Return (X, Y) of the center of cell containing provided text 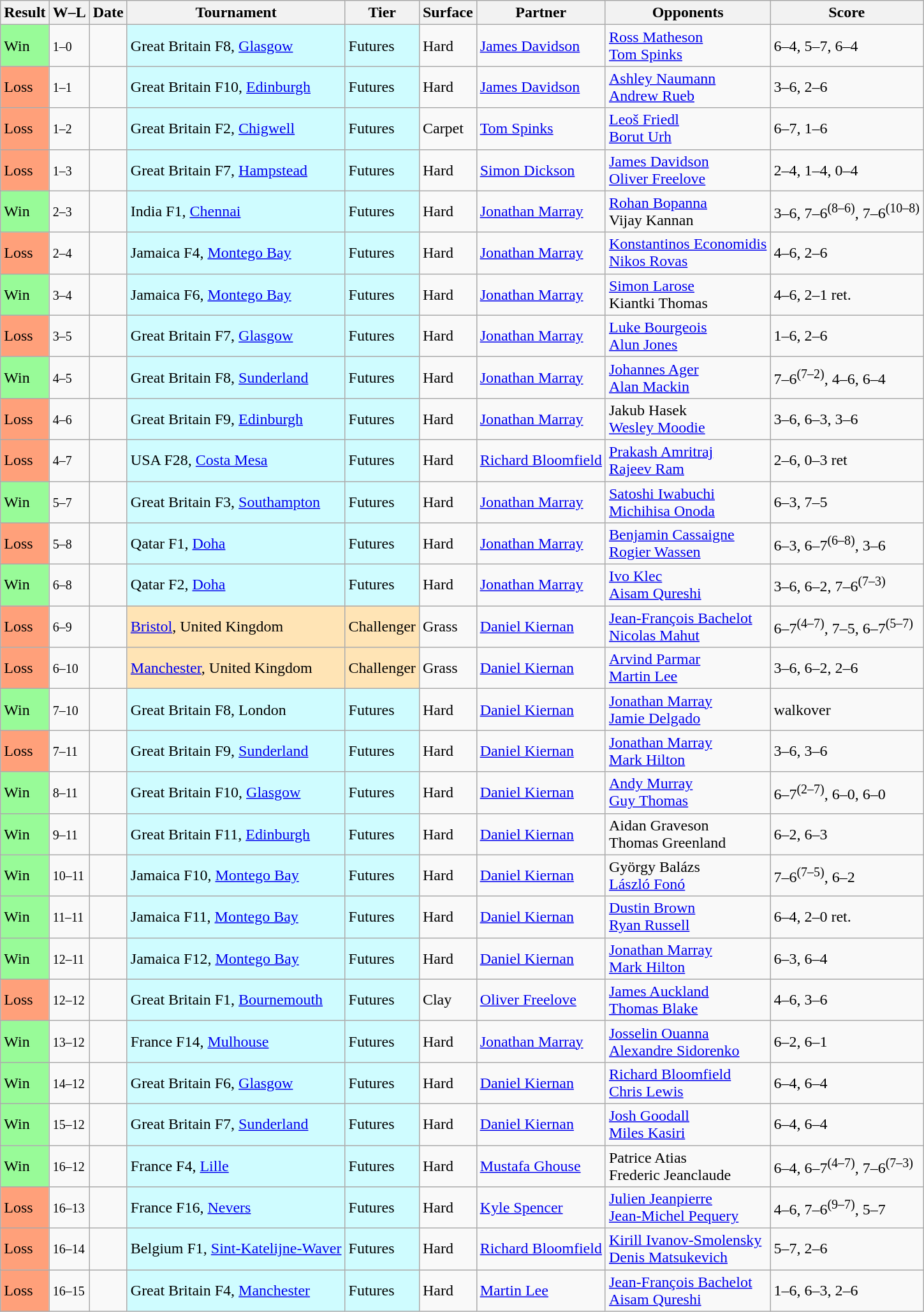
Tournament (236, 13)
Patrice Atias Frederic Jeanclaude (687, 1166)
Jamaica F11, Montego Bay (236, 917)
6–7, 1–6 (847, 129)
Aidan Graveson Thomas Greenland (687, 834)
Great Britain F2, Chigwell (236, 129)
Great Britain F11, Edinburgh (236, 834)
2–6, 0–3 ret (847, 461)
3–6, 2–6 (847, 87)
Tom Spinks (541, 129)
6–9 (69, 626)
7–11 (69, 751)
1–1 (69, 87)
Great Britain F7, Glasgow (236, 335)
France F14, Mulhouse (236, 1041)
Great Britain F9, Edinburgh (236, 418)
Qatar F2, Doha (236, 586)
Surface (448, 13)
8–11 (69, 792)
Great Britain F8, Glasgow (236, 46)
Simon Dickson (541, 170)
2–4, 1–4, 0–4 (847, 170)
Great Britain F9, Sunderland (236, 751)
Carpet (448, 129)
USA F28, Costa Mesa (236, 461)
6–8 (69, 586)
3–6, 6–2, 7–6(7–3) (847, 586)
Date (108, 13)
Benjamin Cassaigne Rogier Wassen (687, 543)
Result (25, 13)
2–3 (69, 212)
Leoš Friedl Borut Urh (687, 129)
walkover (847, 709)
Great Britain F3, Southampton (236, 501)
Simon Larose Kiantki Thomas (687, 295)
Great Britain F1, Bournemouth (236, 1000)
Luke Bourgeois Alun Jones (687, 335)
3–4 (69, 295)
Rohan Bopanna Vijay Kannan (687, 212)
Andy Murray Guy Thomas (687, 792)
Jakub Hasek Wesley Moodie (687, 418)
5–8 (69, 543)
Kyle Spencer (541, 1208)
Jean-François Bachelot Nicolas Mahut (687, 626)
Richard Bloomfield Chris Lewis (687, 1083)
Great Britain F10, Edinburgh (236, 87)
6–4, 2–0 ret. (847, 917)
Oliver Freelove (541, 1000)
3–6, 7–6(8–6), 7–6(10–8) (847, 212)
5–7 (69, 501)
Great Britain F7, Sunderland (236, 1124)
4–6, 2–1 ret. (847, 295)
Jamaica F6, Montego Bay (236, 295)
Great Britain F6, Glasgow (236, 1083)
Great Britain F7, Hampstead (236, 170)
1–6, 6–3, 2–6 (847, 1291)
Tier (382, 13)
Prakash Amritraj Rajeev Ram (687, 461)
Manchester, United Kingdom (236, 668)
France F16, Nevers (236, 1208)
Satoshi Iwabuchi Michihisa Onoda (687, 501)
Jamaica F12, Montego Bay (236, 958)
6–7(2–7), 6–0, 6–0 (847, 792)
4–6, 2–6 (847, 253)
16–14 (69, 1249)
Score (847, 13)
Great Britain F4, Manchester (236, 1291)
3–6, 6–2, 2–6 (847, 668)
15–12 (69, 1124)
3–5 (69, 335)
6–4, 6–7(4–7), 7–6(7–3) (847, 1166)
12–11 (69, 958)
Josselin Ouanna Alexandre Sidorenko (687, 1041)
1–3 (69, 170)
Clay (448, 1000)
14–12 (69, 1083)
10–11 (69, 875)
Jean-François Bachelot Aisam Qureshi (687, 1291)
6–4, 5–7, 6–4 (847, 46)
16–13 (69, 1208)
9–11 (69, 834)
India F1, Chennai (236, 212)
16–12 (69, 1166)
Great Britain F10, Glasgow (236, 792)
7–6(7–2), 4–6, 6–4 (847, 378)
4–7 (69, 461)
6–2, 6–1 (847, 1041)
4–6, 7–6(9–7), 5–7 (847, 1208)
6–7(4–7), 7–5, 6–7(5–7) (847, 626)
James Davidson Oliver Freelove (687, 170)
6–3, 6–7(6–8), 3–6 (847, 543)
2–4 (69, 253)
W–L (69, 13)
3–6, 6–3, 3–6 (847, 418)
Qatar F1, Doha (236, 543)
1–0 (69, 46)
4–6 (69, 418)
12–12 (69, 1000)
6–10 (69, 668)
France F4, Lille (236, 1166)
Jamaica F10, Montego Bay (236, 875)
11–11 (69, 917)
3–6, 3–6 (847, 751)
Ivo Klec Aisam Qureshi (687, 586)
Josh Goodall Miles Kasiri (687, 1124)
Great Britain F8, Sunderland (236, 378)
Partner (541, 13)
1–6, 2–6 (847, 335)
Ashley Naumann Andrew Rueb (687, 87)
Mustafa Ghouse (541, 1166)
James Auckland Thomas Blake (687, 1000)
Johannes Ager Alan Mackin (687, 378)
Arvind Parmar Martin Lee (687, 668)
Dustin Brown Ryan Russell (687, 917)
Bristol, United Kingdom (236, 626)
7–10 (69, 709)
6–3, 6–4 (847, 958)
7–6(7–5), 6–2 (847, 875)
Belgium F1, Sint-Katelijne-Waver (236, 1249)
Jamaica F4, Montego Bay (236, 253)
16–15 (69, 1291)
Great Britain F8, London (236, 709)
5–7, 2–6 (847, 1249)
6–3, 7–5 (847, 501)
13–12 (69, 1041)
1–2 (69, 129)
6–2, 6–3 (847, 834)
Konstantinos Economidis Nikos Rovas (687, 253)
4–6, 3–6 (847, 1000)
Ross Matheson Tom Spinks (687, 46)
Opponents (687, 13)
4–5 (69, 378)
György Balázs László Fonó (687, 875)
Martin Lee (541, 1291)
Jonathan Marray Jamie Delgado (687, 709)
Julien Jeanpierre Jean-Michel Pequery (687, 1208)
Kirill Ivanov-Smolensky Denis Matsukevich (687, 1249)
